Pinpoint the cell where the given text exists, returning its [x, y] midpoint coordinate. 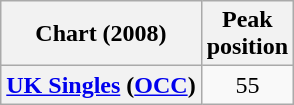
Peakposition [247, 34]
Chart (2008) [101, 34]
UK Singles (OCC) [101, 85]
55 [247, 85]
